Locate the cell with the specified text and output its (x, y) center coordinate. 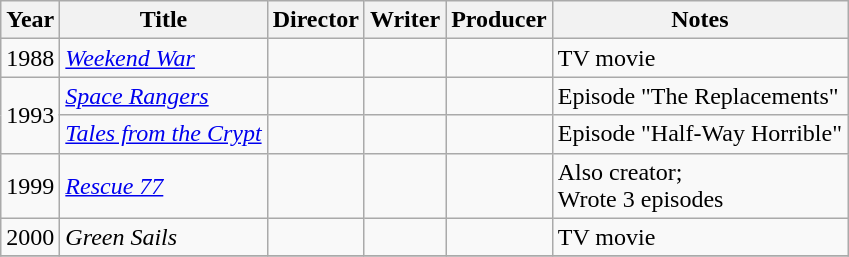
Director (316, 20)
Space Rangers (164, 96)
1999 (30, 186)
Episode "Half-Way Horrible" (700, 134)
Green Sails (164, 237)
Writer (404, 20)
Weekend War (164, 58)
Rescue 77 (164, 186)
Episode "The Replacements" (700, 96)
Also creator;Wrote 3 episodes (700, 186)
2000 (30, 237)
1993 (30, 115)
Producer (500, 20)
1988 (30, 58)
Title (164, 20)
Notes (700, 20)
Year (30, 20)
Tales from the Crypt (164, 134)
